For the text-containing cell, return its midpoint in (x, y) coordinate format. 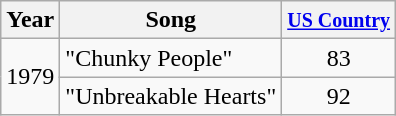
1979 (30, 77)
Year (30, 20)
Song (171, 20)
US Country (339, 20)
"Unbreakable Hearts" (171, 96)
"Chunky People" (171, 58)
83 (339, 58)
92 (339, 96)
